For the text-containing cell, return its midpoint in (x, y) coordinate format. 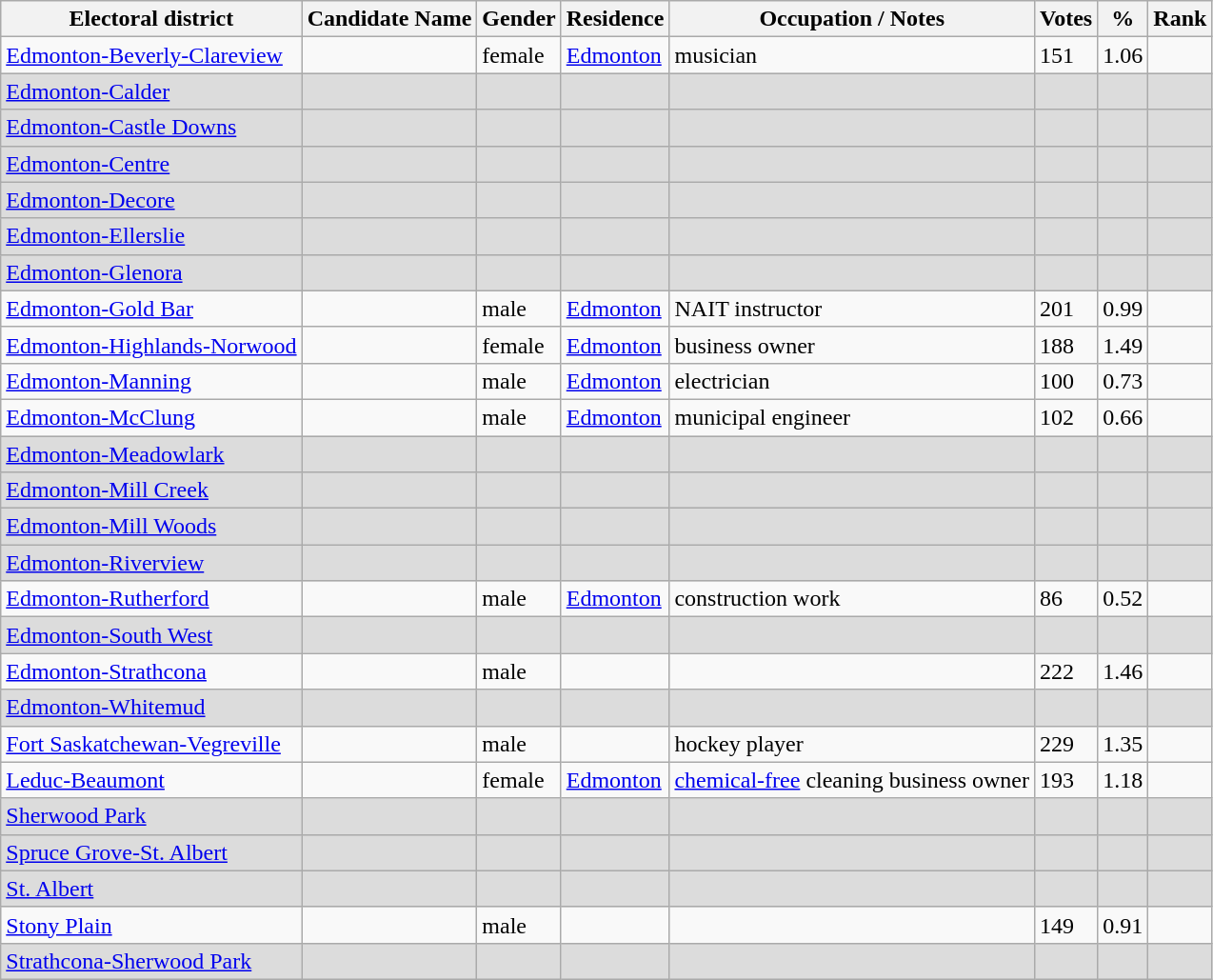
0.91 (1124, 925)
0.66 (1124, 417)
Edmonton-South West (151, 635)
1.49 (1124, 345)
Electoral district (151, 19)
Sherwood Park (151, 816)
Votes (1066, 19)
Edmonton-Manning (151, 381)
Edmonton-Calder (151, 91)
Stony Plain (151, 925)
hockey player (852, 744)
Occupation / Notes (852, 19)
Edmonton-Strathcona (151, 671)
100 (1066, 381)
Residence (615, 19)
Fort Saskatchewan-Vegreville (151, 744)
chemical-free cleaning business owner (852, 780)
0.73 (1124, 381)
Edmonton-McClung (151, 417)
Spruce Grove-St. Albert (151, 852)
Candidate Name (389, 19)
municipal engineer (852, 417)
Edmonton-Mill Woods (151, 527)
St. Albert (151, 889)
construction work (852, 599)
149 (1066, 925)
1.35 (1124, 744)
business owner (852, 345)
Edmonton-Ellerslie (151, 236)
229 (1066, 744)
Leduc-Beaumont (151, 780)
Edmonton-Whitemud (151, 708)
Strathcona-Sherwood Park (151, 961)
Edmonton-Beverly-Clareview (151, 55)
222 (1066, 671)
NAIT instructor (852, 309)
193 (1066, 780)
% (1124, 19)
86 (1066, 599)
Edmonton-Meadowlark (151, 454)
Edmonton-Decore (151, 200)
Edmonton-Rutherford (151, 599)
188 (1066, 345)
electrician (852, 381)
musician (852, 55)
0.52 (1124, 599)
Edmonton-Riverview (151, 563)
Edmonton-Highlands-Norwood (151, 345)
Edmonton-Gold Bar (151, 309)
1.06 (1124, 55)
1.46 (1124, 671)
Edmonton-Centre (151, 164)
151 (1066, 55)
1.18 (1124, 780)
Edmonton-Glenora (151, 272)
Gender (519, 19)
102 (1066, 417)
Rank (1181, 19)
201 (1066, 309)
Edmonton-Castle Downs (151, 128)
Edmonton-Mill Creek (151, 490)
0.99 (1124, 309)
